Identify which cell holds the provided text, then report its [X, Y] central coordinate. 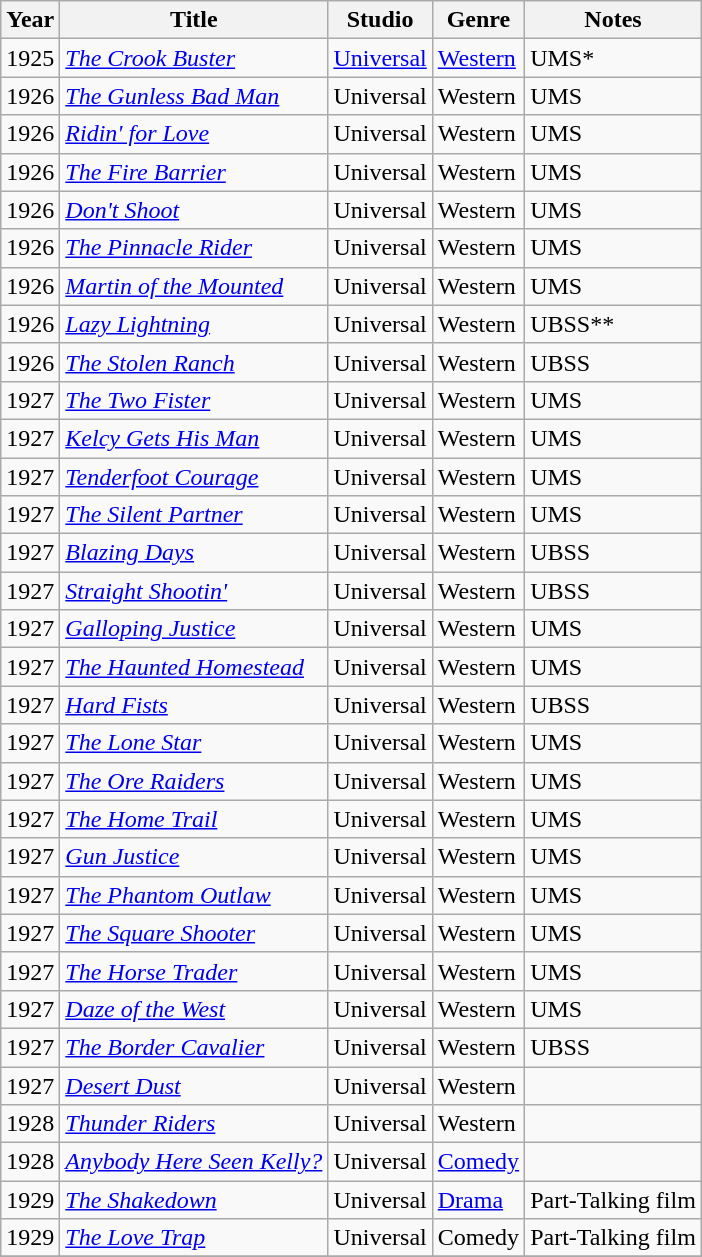
Hard Fists [194, 705]
Martin of the Mounted [194, 286]
The Shakedown [194, 1200]
The Crook Buster [194, 58]
Kelcy Gets His Man [194, 438]
Galloping Justice [194, 629]
UMS* [614, 58]
The Gunless Bad Man [194, 96]
Lazy Lightning [194, 324]
Daze of the West [194, 1009]
The Love Trap [194, 1238]
UBSS** [614, 324]
The Haunted Homestead [194, 667]
Thunder Riders [194, 1124]
The Lone Star [194, 743]
Drama [478, 1200]
Genre [478, 20]
The Border Cavalier [194, 1047]
Year [30, 20]
Blazing Days [194, 553]
The Ore Raiders [194, 781]
Studio [380, 20]
Straight Shootin' [194, 591]
The Fire Barrier [194, 172]
Gun Justice [194, 857]
The Stolen Ranch [194, 362]
The Pinnacle Rider [194, 248]
The Home Trail [194, 819]
The Square Shooter [194, 933]
Don't Shoot [194, 210]
The Phantom Outlaw [194, 895]
The Horse Trader [194, 971]
Tenderfoot Courage [194, 477]
Ridin' for Love [194, 134]
Notes [614, 20]
The Two Fister [194, 400]
The Silent Partner [194, 515]
Anybody Here Seen Kelly? [194, 1162]
1925 [30, 58]
Title [194, 20]
Desert Dust [194, 1085]
